For the text-containing cell, return its midpoint in (x, y) coordinate format. 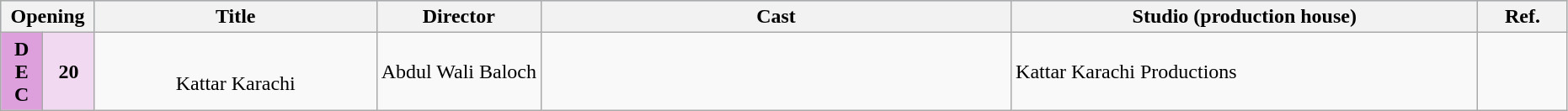
Director (458, 17)
Title (236, 17)
Kattar Karachi Productions (1245, 71)
Abdul Wali Baloch (458, 71)
Cast (776, 17)
DEC (22, 71)
Ref. (1523, 17)
Kattar Karachi (236, 71)
Opening (48, 17)
Studio (production house) (1245, 17)
20 (69, 71)
